Pinpoint the cell where the given text exists, returning its [X, Y] midpoint coordinate. 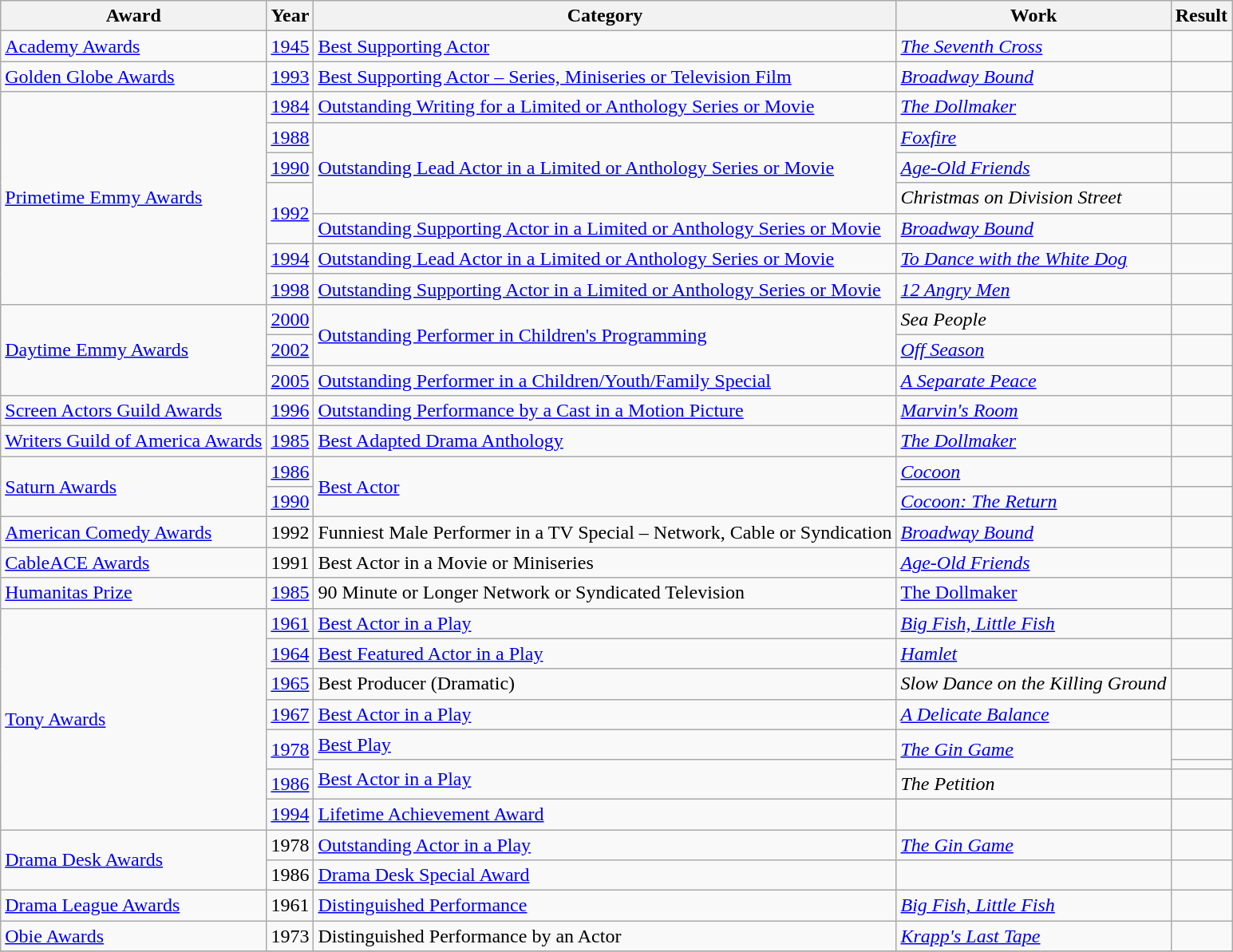
Hamlet [1033, 654]
1965 [290, 684]
Cocoon: The Return [1033, 502]
12 Angry Men [1033, 289]
1991 [290, 563]
1973 [290, 936]
Funniest Male Performer in a TV Special – Network, Cable or Syndication [605, 532]
1964 [290, 654]
Outstanding Actor in a Play [605, 845]
Obie Awards [134, 936]
Writers Guild of America Awards [134, 441]
American Comedy Awards [134, 532]
Best Supporting Actor [605, 46]
Best Play [605, 745]
1984 [290, 107]
Tony Awards [134, 719]
CableACE Awards [134, 563]
A Delicate Balance [1033, 714]
Lifetime Achievement Award [605, 814]
Result [1201, 16]
Daytime Emmy Awards [134, 350]
The Petition [1033, 784]
1967 [290, 714]
Off Season [1033, 350]
90 Minute or Longer Network or Syndicated Television [605, 593]
Outstanding Writing for a Limited or Anthology Series or Movie [605, 107]
1993 [290, 77]
Outstanding Performer in a Children/Youth/Family Special [605, 381]
1996 [290, 411]
Category [605, 16]
1945 [290, 46]
Christmas on Division Street [1033, 198]
To Dance with the White Dog [1033, 259]
Best Actor in a Movie or Miniseries [605, 563]
Year [290, 16]
Saturn Awards [134, 487]
Best Adapted Drama Anthology [605, 441]
Award [134, 16]
Outstanding Performance by a Cast in a Motion Picture [605, 411]
Best Actor [605, 487]
Outstanding Performer in Children's Programming [605, 334]
The Seventh Cross [1033, 46]
Screen Actors Guild Awards [134, 411]
Work [1033, 16]
2000 [290, 319]
Best Producer (Dramatic) [605, 684]
Golden Globe Awards [134, 77]
Marvin's Room [1033, 411]
Drama Desk Special Award [605, 875]
Humanitas Prize [134, 593]
1998 [290, 289]
2005 [290, 381]
Academy Awards [134, 46]
Distinguished Performance by an Actor [605, 936]
Drama Desk Awards [134, 860]
A Separate Peace [1033, 381]
Distinguished Performance [605, 906]
Best Supporting Actor – Series, Miniseries or Television Film [605, 77]
Sea People [1033, 319]
Best Featured Actor in a Play [605, 654]
2002 [290, 350]
Drama League Awards [134, 906]
Slow Dance on the Killing Ground [1033, 684]
Cocoon [1033, 472]
Krapp's Last Tape [1033, 936]
1988 [290, 137]
Foxfire [1033, 137]
Primetime Emmy Awards [134, 198]
